Pinpoint the cell where the given text exists, returning its [x, y] midpoint coordinate. 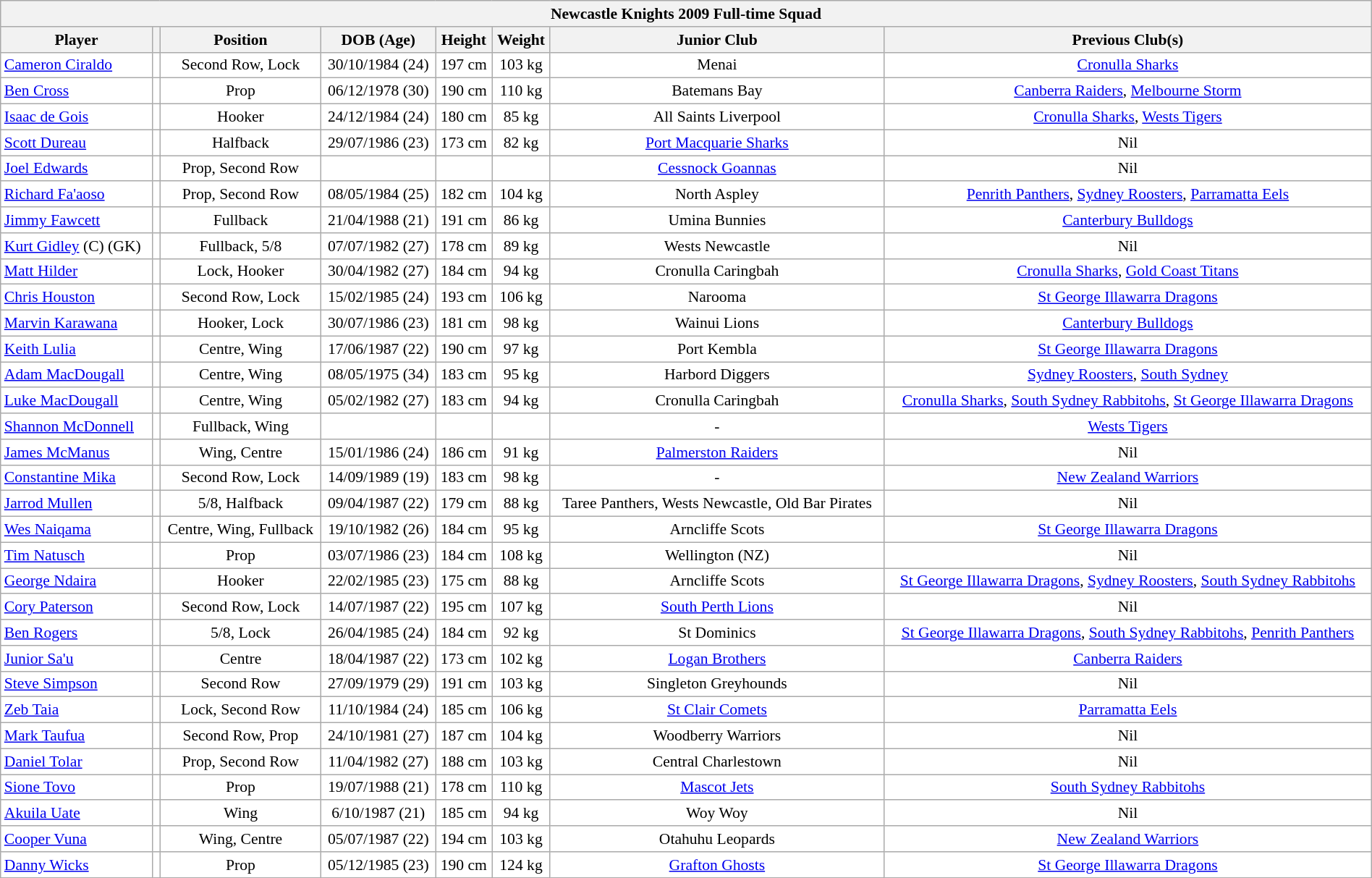
Danny Wicks [77, 865]
Jarrod Mullen [77, 504]
Cronulla Sharks [1128, 65]
06/12/1978 (30) [378, 91]
19/07/1988 (21) [378, 788]
Kurt Gidley (C) (GK) [77, 246]
Centre, Wing, Fullback [240, 530]
29/07/1986 (23) [378, 143]
Otahuhu Leopards [717, 839]
18/04/1987 (22) [378, 659]
St George Illawarra Dragons, Sydney Roosters, South Sydney Rabbitohs [1128, 581]
Sydney Roosters, South Sydney [1128, 375]
Wests Tigers [1128, 426]
Hooker, Lock [240, 324]
Sione Tovo [77, 788]
Zeb Taia [77, 710]
Lock, Second Row [240, 710]
Cory Paterson [77, 607]
Tim Natusch [77, 555]
Cooper Vuna [77, 839]
19/10/1982 (26) [378, 530]
Junior Sa'u [77, 659]
Newcastle Knights 2009 Full-time Squad [686, 14]
193 cm [464, 297]
89 kg [521, 246]
188 cm [464, 761]
Mascot Jets [717, 788]
Wes Naiqama [77, 530]
Grafton Ghosts [717, 865]
179 cm [464, 504]
Matt Hilder [77, 271]
Jimmy Fawcett [77, 220]
George Ndaira [77, 581]
All Saints Liverpool [717, 117]
Isaac de Gois [77, 117]
Steve Simpson [77, 684]
86 kg [521, 220]
21/04/1988 (21) [378, 220]
Junior Club [717, 40]
Fullback, Wing [240, 426]
Adam MacDougall [77, 375]
07/07/1982 (27) [378, 246]
Luke MacDougall [77, 401]
26/04/1985 (24) [378, 633]
85 kg [521, 117]
97 kg [521, 349]
Constantine Mika [77, 478]
22/02/1985 (23) [378, 581]
14/09/1989 (19) [378, 478]
St Dominics [717, 633]
Central Charlestown [717, 761]
108 kg [521, 555]
09/04/1987 (22) [378, 504]
Weight [521, 40]
Penrith Panthers, Sydney Roosters, Parramatta Eels [1128, 195]
5/8, Lock [240, 633]
124 kg [521, 865]
Shannon McDonnell [77, 426]
195 cm [464, 607]
Wainui Lions [717, 324]
82 kg [521, 143]
Port Macquarie Sharks [717, 143]
05/02/1982 (27) [378, 401]
91 kg [521, 452]
Umina Bunnies [717, 220]
15/02/1985 (24) [378, 297]
6/10/1987 (21) [378, 814]
Keith Lulia [77, 349]
24/10/1981 (27) [378, 736]
05/07/1987 (22) [378, 839]
194 cm [464, 839]
Port Kembla [717, 349]
Woy Woy [717, 814]
24/12/1984 (24) [378, 117]
187 cm [464, 736]
17/06/1987 (22) [378, 349]
Chris Houston [77, 297]
Richard Fa'aoso [77, 195]
Wing [240, 814]
James McManus [77, 452]
Harbord Diggers [717, 375]
181 cm [464, 324]
08/05/1975 (34) [378, 375]
Centre [240, 659]
05/12/1985 (23) [378, 865]
Narooma [717, 297]
Taree Panthers, Wests Newcastle, Old Bar Pirates [717, 504]
30/10/1984 (24) [378, 65]
Second Row [240, 684]
Canberra Raiders, Melbourne Storm [1128, 91]
Position [240, 40]
08/05/1984 (25) [378, 195]
Halfback [240, 143]
27/09/1979 (29) [378, 684]
Second Row, Prop [240, 736]
175 cm [464, 581]
197 cm [464, 65]
Logan Brothers [717, 659]
Wellington (NZ) [717, 555]
Woodberry Warriors [717, 736]
North Aspley [717, 195]
Mark Taufua [77, 736]
Fullback [240, 220]
Cameron Ciraldo [77, 65]
DOB (Age) [378, 40]
Cronulla Sharks, Wests Tigers [1128, 117]
Lock, Hooker [240, 271]
Player [77, 40]
South Perth Lions [717, 607]
Akuila Uate [77, 814]
Menai [717, 65]
03/07/1986 (23) [378, 555]
Batemans Bay [717, 91]
Previous Club(s) [1128, 40]
St George Illawarra Dragons, South Sydney Rabbitohs, Penrith Panthers [1128, 633]
Cronulla Sharks, South Sydney Rabbitohs, St George Illawarra Dragons [1128, 401]
Cessnock Goannas [717, 169]
102 kg [521, 659]
Canberra Raiders [1128, 659]
14/07/1987 (22) [378, 607]
Daniel Tolar [77, 761]
St Clair Comets [717, 710]
Cronulla Sharks, Gold Coast Titans [1128, 271]
Fullback, 5/8 [240, 246]
Ben Rogers [77, 633]
180 cm [464, 117]
30/04/1982 (27) [378, 271]
Height [464, 40]
South Sydney Rabbitohs [1128, 788]
5/8, Halfback [240, 504]
Palmerston Raiders [717, 452]
186 cm [464, 452]
Singleton Greyhounds [717, 684]
15/01/1986 (24) [378, 452]
30/07/1986 (23) [378, 324]
Scott Dureau [77, 143]
Ben Cross [77, 91]
Parramatta Eels [1128, 710]
107 kg [521, 607]
182 cm [464, 195]
11/10/1984 (24) [378, 710]
Marvin Karawana [77, 324]
Wests Newcastle [717, 246]
11/04/1982 (27) [378, 761]
Joel Edwards [77, 169]
92 kg [521, 633]
